Output the [x, y] coordinate of the center of the cell containing the given text.  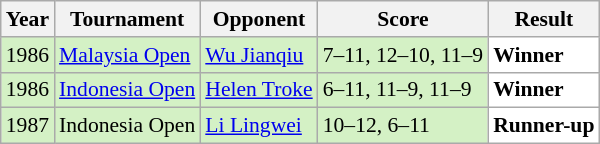
Score [403, 19]
Result [544, 19]
Helen Troke [258, 90]
10–12, 6–11 [403, 126]
7–11, 12–10, 11–9 [403, 55]
Wu Jianqiu [258, 55]
Malaysia Open [127, 55]
Li Lingwei [258, 126]
6–11, 11–9, 11–9 [403, 90]
1987 [28, 126]
Opponent [258, 19]
Year [28, 19]
Runner-up [544, 126]
Tournament [127, 19]
